Locate the cell with the specified text and output its (X, Y) center coordinate. 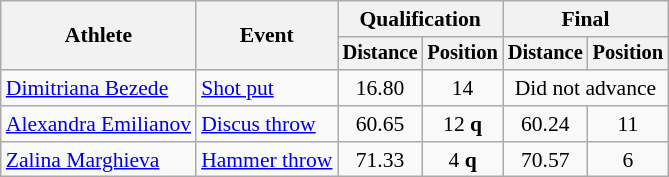
60.24 (546, 124)
Qualification (420, 19)
Dimitriana Bezede (98, 88)
Did not advance (586, 88)
Athlete (98, 36)
Alexandra Emilianov (98, 124)
16.80 (380, 88)
60.65 (380, 124)
Final (586, 19)
11 (628, 124)
Shot put (266, 88)
14 (462, 88)
Discus throw (266, 124)
Event (266, 36)
12 q (462, 124)
